Return (X, Y) of the center of cell containing provided text 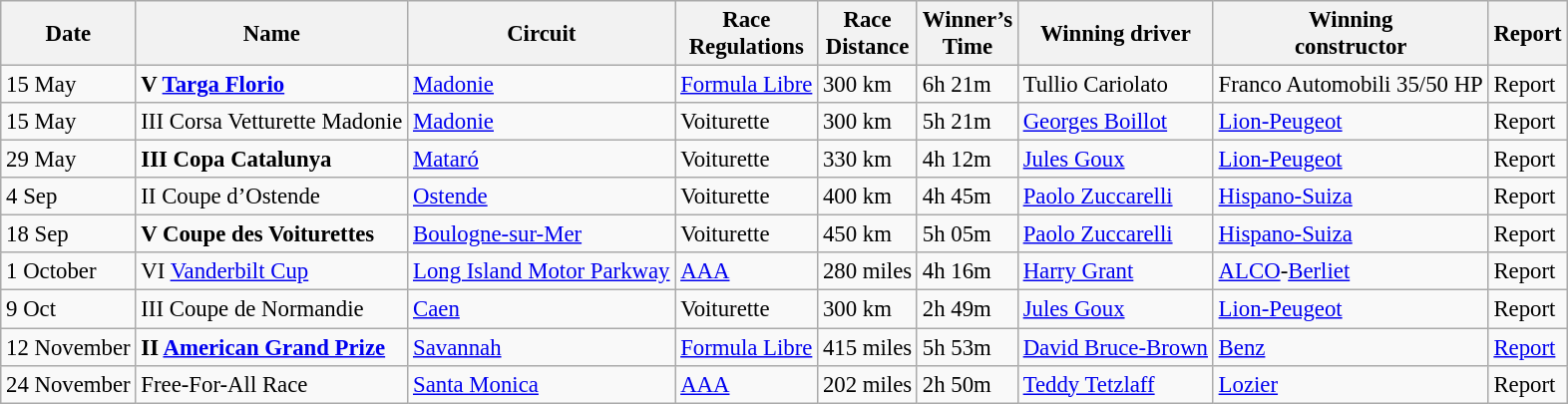
Georges Boillot (1115, 122)
Circuit (542, 34)
Teddy Tetzlaff (1115, 384)
6h 21m (968, 85)
5h 53m (968, 347)
1 October (68, 272)
400 km (868, 197)
II American Grand Prize (271, 347)
330 km (868, 160)
5h 21m (968, 122)
9 Oct (68, 309)
III Copa Catalunya (271, 160)
Boulogne-sur-Mer (542, 234)
24 November (68, 384)
Winning driver (1115, 34)
2h 50m (968, 384)
III Coupe de Normandie (271, 309)
Benz (1351, 347)
RaceRegulations (746, 34)
Mataró (542, 160)
Winner’sTime (968, 34)
RaceDistance (868, 34)
Long Island Motor Parkway (542, 272)
2h 49m (968, 309)
Lozier (1351, 384)
Santa Monica (542, 384)
VI Vanderbilt Cup (271, 272)
Ostende (542, 197)
4h 12m (968, 160)
12 November (68, 347)
5h 05m (968, 234)
David Bruce-Brown (1115, 347)
II Coupe d’Ostende (271, 197)
4 Sep (68, 197)
450 km (868, 234)
III Corsa Vetturette Madonie (271, 122)
ALCO-Berliet (1351, 272)
18 Sep (68, 234)
V Targa Florio (271, 85)
29 May (68, 160)
Date (68, 34)
Winningconstructor (1351, 34)
Name (271, 34)
280 miles (868, 272)
Caen (542, 309)
4h 16m (968, 272)
Harry Grant (1115, 272)
V Coupe des Voiturettes (271, 234)
202 miles (868, 384)
Tullio Cariolato (1115, 85)
Franco Automobili 35/50 HP (1351, 85)
4h 45m (968, 197)
Free-For-All Race (271, 384)
Savannah (542, 347)
415 miles (868, 347)
